Capture the cell that displays the provided text and extract its (x, y) central coordinate. 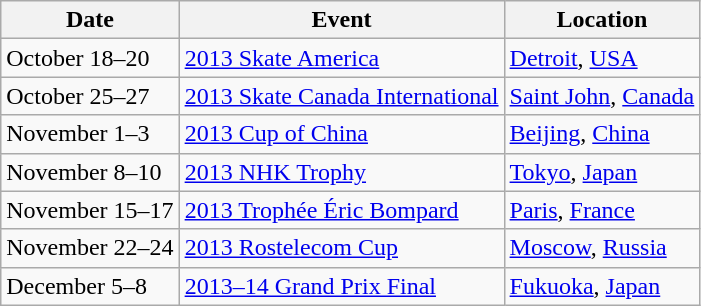
Fukuoka, Japan (602, 286)
Moscow, Russia (602, 248)
Paris, France (602, 210)
2013 Cup of China (342, 134)
2013 NHK Trophy (342, 172)
October 25–27 (90, 96)
Beijing, China (602, 134)
Location (602, 20)
November 22–24 (90, 248)
Event (342, 20)
November 1–3 (90, 134)
2013 Rostelecom Cup (342, 248)
November 8–10 (90, 172)
Tokyo, Japan (602, 172)
Detroit, USA (602, 58)
November 15–17 (90, 210)
Saint John, Canada (602, 96)
2013–14 Grand Prix Final (342, 286)
2013 Skate America (342, 58)
2013 Skate Canada International (342, 96)
December 5–8 (90, 286)
October 18–20 (90, 58)
2013 Trophée Éric Bompard (342, 210)
Date (90, 20)
